Return [X, Y] of the center of cell containing provided text 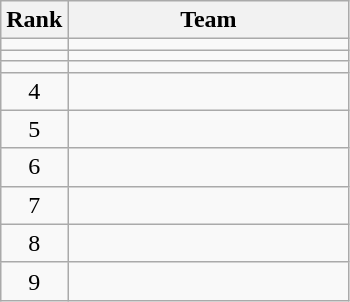
5 [34, 129]
6 [34, 167]
Team [208, 20]
7 [34, 205]
8 [34, 243]
4 [34, 91]
Rank [34, 20]
9 [34, 281]
